Pinpoint the cell where the given text exists, returning its [X, Y] midpoint coordinate. 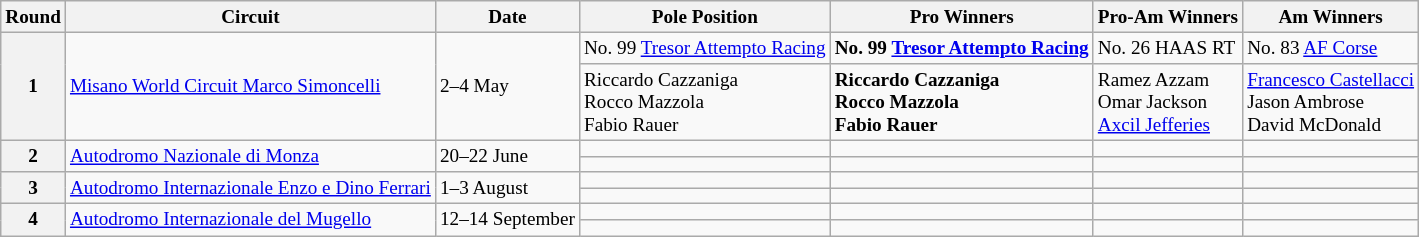
12–14 September [507, 220]
No. 83 AF Corse [1331, 48]
4 [34, 220]
2–4 May [507, 86]
Autodromo Internazionale del Mugello [250, 220]
Autodromo Nazionale di Monza [250, 156]
Ramez Azzam Omar Jackson Axcil Jefferies [1168, 102]
Autodromo Internazionale Enzo e Dino Ferrari [250, 188]
Am Winners [1331, 17]
Francesco Castellacci Jason Ambrose David McDonald [1331, 102]
No. 26 HAAS RT [1168, 48]
1 [34, 86]
Pro-Am Winners [1168, 17]
Date [507, 17]
Round [34, 17]
Pro Winners [962, 17]
3 [34, 188]
1–3 August [507, 188]
2 [34, 156]
Pole Position [704, 17]
Circuit [250, 17]
Misano World Circuit Marco Simoncelli [250, 86]
20–22 June [507, 156]
